Locate the cell with the specified text and output its (x, y) center coordinate. 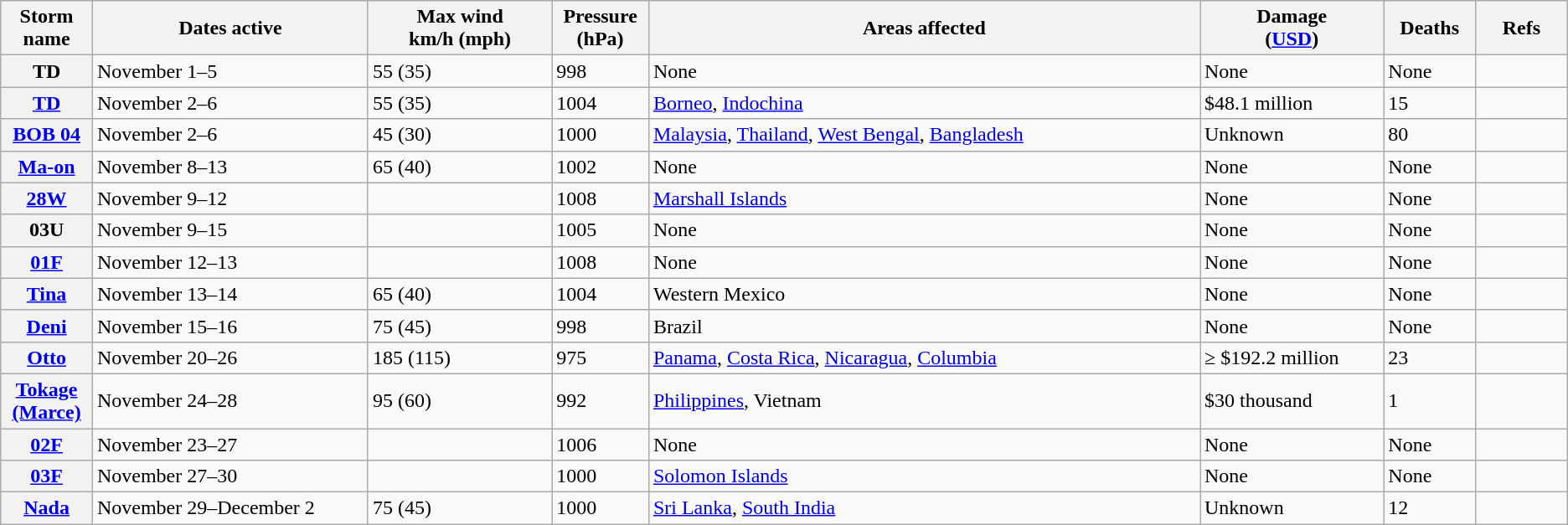
01F (47, 262)
02F (47, 445)
28W (47, 198)
1006 (601, 445)
November 20–26 (230, 358)
Refs (1521, 28)
November 8–13 (230, 167)
November 9–15 (230, 230)
Philippines, Vietnam (924, 400)
Deni (47, 326)
12 (1430, 508)
$48.1 million (1292, 103)
1005 (601, 230)
Dates active (230, 28)
1 (1430, 400)
975 (601, 358)
Storm name (47, 28)
Marshall Islands (924, 198)
Panama, Costa Rica, Nicaragua, Columbia (924, 358)
Areas affected (924, 28)
Otto (47, 358)
Borneo, Indochina (924, 103)
November 15–16 (230, 326)
03U (47, 230)
Western Mexico (924, 294)
November 23–27 (230, 445)
November 24–28 (230, 400)
November 12–13 (230, 262)
Tina (47, 294)
Brazil (924, 326)
Malaysia, Thailand, West Bengal, Bangladesh (924, 135)
1002 (601, 167)
Damage(USD) (1292, 28)
185 (115) (459, 358)
80 (1430, 135)
15 (1430, 103)
November 1–5 (230, 71)
Tokage (Marce) (47, 400)
≥ $192.2 million (1292, 358)
Nada (47, 508)
45 (30) (459, 135)
23 (1430, 358)
November 9–12 (230, 198)
Max windkm/h (mph) (459, 28)
BOB 04 (47, 135)
November 13–14 (230, 294)
Ma-on (47, 167)
Sri Lanka, South India (924, 508)
992 (601, 400)
November 29–December 2 (230, 508)
Solomon Islands (924, 476)
95 (60) (459, 400)
03F (47, 476)
$30 thousand (1292, 400)
Pressure(hPa) (601, 28)
Deaths (1430, 28)
November 27–30 (230, 476)
